From the cell containing the given text, extract its center point as [x, y] coordinate. 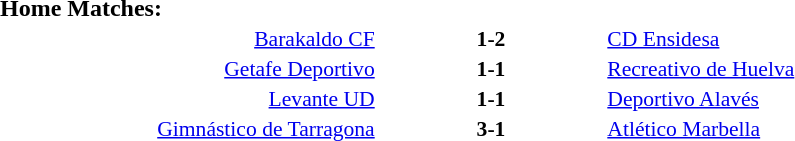
1-2 [492, 38]
